Output the (X, Y) coordinate of the center of the cell containing the given text.  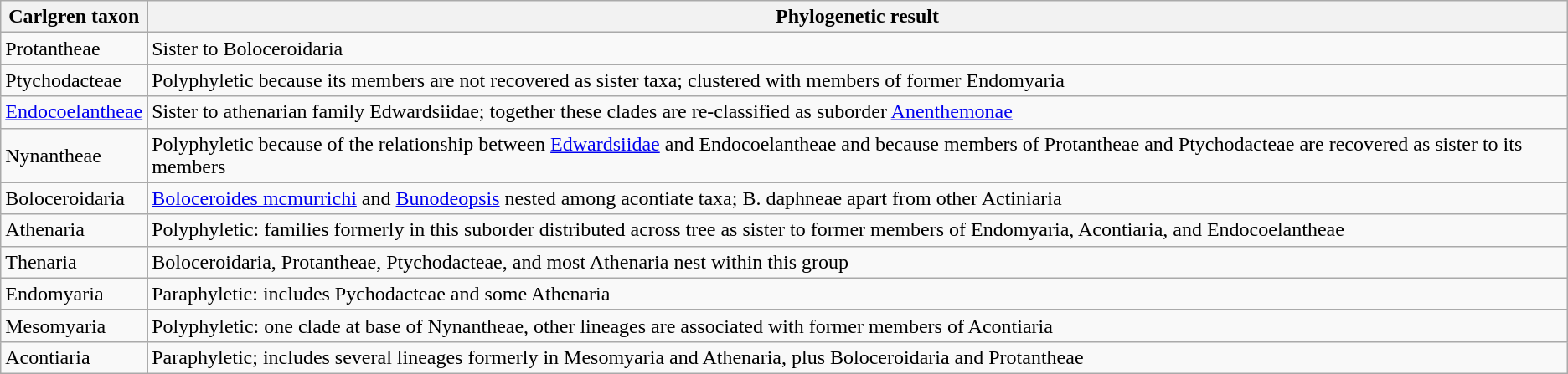
Paraphyletic: includes Pychodacteae and some Athenaria (858, 294)
Acontiaria (74, 357)
Endomyaria (74, 294)
Boloceroides mcmurrichi and Bunodeopsis nested among acontiate taxa; B. daphneae apart from other Actiniaria (858, 198)
Sister to Boloceroidaria (858, 49)
Polyphyletic because its members are not recovered as sister taxa; clustered with members of former Endomyaria (858, 80)
Endocoelantheae (74, 112)
Thenaria (74, 262)
Boloceroidaria, Protantheae, Ptychodacteae, and most Athenaria nest within this group (858, 262)
Polyphyletic: one clade at base of Nynantheae, other lineages are associated with former members of Acontiaria (858, 325)
Ptychodacteae (74, 80)
Protantheae (74, 49)
Athenaria (74, 230)
Carlgren taxon (74, 17)
Boloceroidaria (74, 198)
Mesomyaria (74, 325)
Sister to athenarian family Edwardsiidae; together these clades are re-classified as suborder Anenthemonae (858, 112)
Polyphyletic: families formerly in this suborder distributed across tree as sister to former members of Endomyaria, Acontiaria, and Endocoelantheae (858, 230)
Paraphyletic; includes several lineages formerly in Mesomyaria and Athenaria, plus Boloceroidaria and Protantheae (858, 357)
Nynantheae (74, 156)
Phylogenetic result (858, 17)
